Detect which cell encompasses the target text, then output its [x, y] center coordinate. 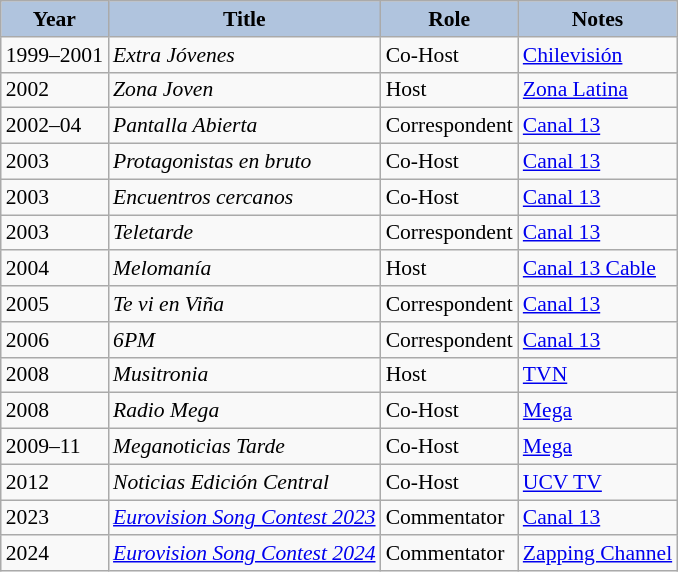
2023 [54, 518]
Zona Latina [598, 90]
Pantalla Abierta [244, 126]
TVN [598, 375]
Canal 13 Cable [598, 269]
Noticias Edición Central [244, 482]
2005 [54, 304]
Chilevisión [598, 55]
1999–2001 [54, 55]
6PM [244, 340]
2024 [54, 554]
Role [450, 19]
Te vi en Viña [244, 304]
2012 [54, 482]
2004 [54, 269]
Zapping Channel [598, 554]
2006 [54, 340]
Eurovision Song Contest 2024 [244, 554]
Meganoticias Tarde [244, 447]
Eurovision Song Contest 2023 [244, 518]
2009–11 [54, 447]
UCV TV [598, 482]
Year [54, 19]
2002 [54, 90]
Teletarde [244, 233]
Encuentros cercanos [244, 197]
Extra Jóvenes [244, 55]
Protagonistas en bruto [244, 162]
Title [244, 19]
Zona Joven [244, 90]
2002–04 [54, 126]
Notes [598, 19]
Melomanía [244, 269]
Musitronia [244, 375]
Radio Mega [244, 411]
